Return [X, Y] of the center of cell containing provided text 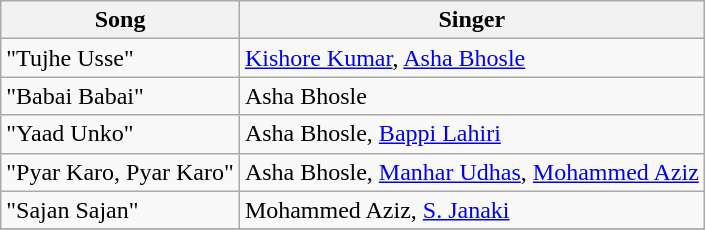
Song [120, 20]
Asha Bhosle, Bappi Lahiri [472, 134]
Kishore Kumar, Asha Bhosle [472, 58]
"Yaad Unko" [120, 134]
"Babai Babai" [120, 96]
"Sajan Sajan" [120, 210]
Asha Bhosle [472, 96]
Mohammed Aziz, S. Janaki [472, 210]
Singer [472, 20]
"Tujhe Usse" [120, 58]
"Pyar Karo, Pyar Karo" [120, 172]
Asha Bhosle, Manhar Udhas, Mohammed Aziz [472, 172]
